Determine the [x, y] coordinate at the center of the cell enclosing the given text.  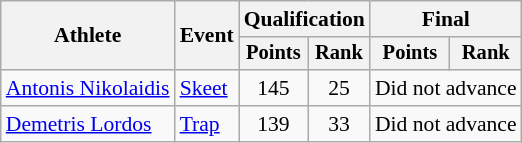
Antonis Nikolaidis [88, 88]
145 [274, 88]
25 [339, 88]
Skeet [207, 88]
Demetris Lordos [88, 124]
Event [207, 36]
Trap [207, 124]
33 [339, 124]
139 [274, 124]
Final [446, 19]
Athlete [88, 36]
Qualification [304, 19]
